Provide the (x, y) coordinate of the cell's center where the given text is located.  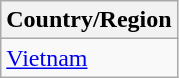
Vietnam (89, 58)
Country/Region (89, 20)
